Output the [X, Y] coordinate of the center of the cell containing the given text.  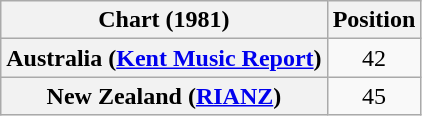
Australia (Kent Music Report) [164, 58]
New Zealand (RIANZ) [164, 96]
42 [374, 58]
Position [374, 20]
45 [374, 96]
Chart (1981) [164, 20]
